Extract the [X, Y] coordinate from the center of the cell holding the provided text.  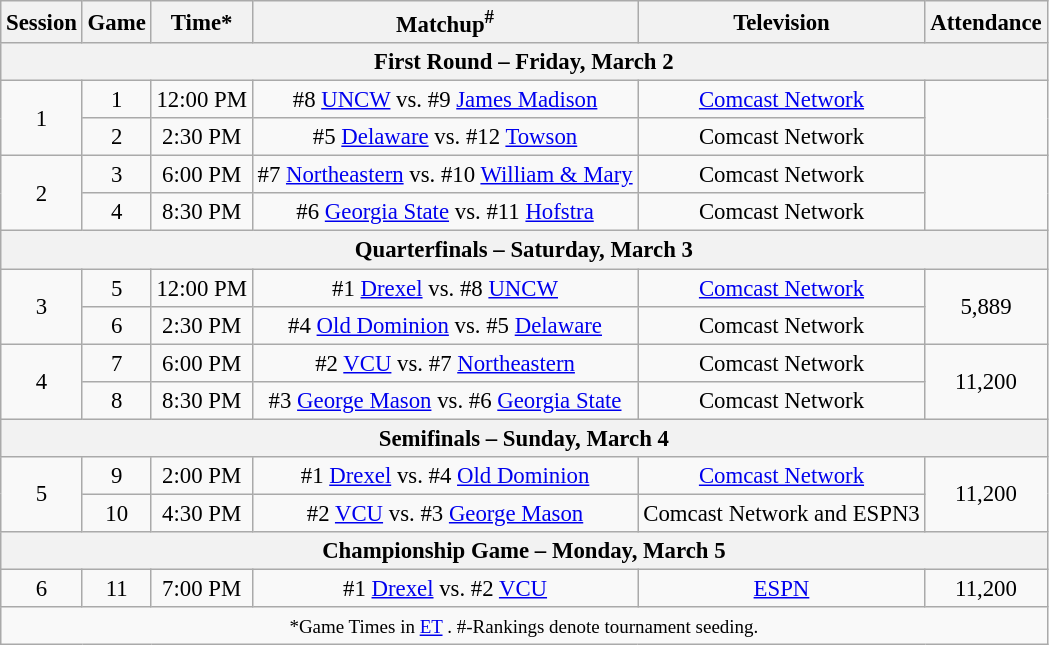
#2 VCU vs. #7 Northeastern [445, 363]
#3 George Mason vs. #6 Georgia State [445, 400]
4:30 PM [202, 513]
Game [116, 22]
Comcast Network and ESPN3 [782, 513]
Matchup# [445, 22]
#4 Old Dominion vs. #5 Delaware [445, 325]
7 [116, 363]
First Round – Friday, March 2 [524, 62]
Time* [202, 22]
9 [116, 476]
11 [116, 588]
#2 VCU vs. #3 George Mason [445, 513]
Quarterfinals – Saturday, March 3 [524, 250]
8 [116, 400]
#7 Northeastern vs. #10 William & Mary [445, 175]
10 [116, 513]
Session [42, 22]
Attendance [986, 22]
#6 Georgia State vs. #11 Hofstra [445, 213]
#5 Delaware vs. #12 Towson [445, 137]
Television [782, 22]
7:00 PM [202, 588]
2:00 PM [202, 476]
#1 Drexel vs. #8 UNCW [445, 288]
Semifinals – Sunday, March 4 [524, 438]
#1 Drexel vs. #2 VCU [445, 588]
#8 UNCW vs. #9 James Madison [445, 100]
Championship Game – Monday, March 5 [524, 551]
5,889 [986, 306]
*Game Times in ET . #-Rankings denote tournament seeding. [524, 626]
ESPN [782, 588]
#1 Drexel vs. #4 Old Dominion [445, 476]
